Find where the given text appears and provide that cell's center as [x, y] coordinate. 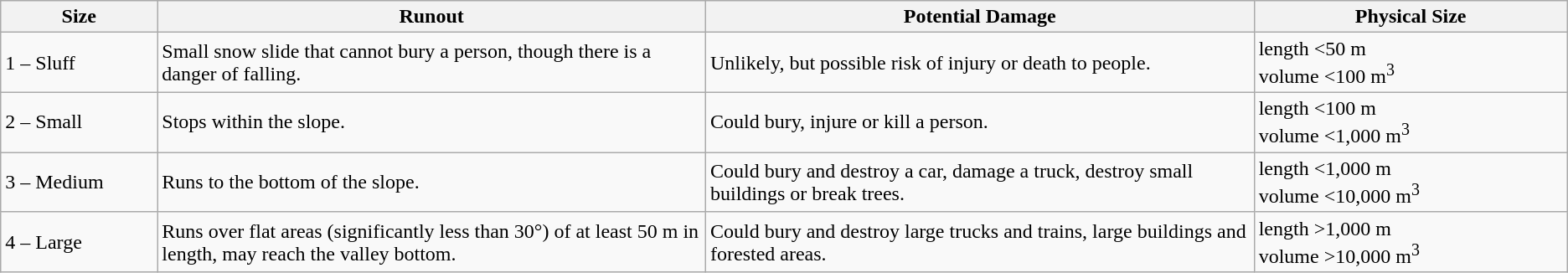
Potential Damage [980, 17]
1 – Sluff [79, 63]
length >1,000 m volume >10,000 m3 [1411, 242]
3 – Medium [79, 183]
Runout [432, 17]
Stops within the slope. [432, 122]
Runs to the bottom of the slope. [432, 183]
Could bury, injure or kill a person. [980, 122]
length <1,000 m volume <10,000 m3 [1411, 183]
Physical Size [1411, 17]
Runs over flat areas (significantly less than 30°) of at least 50 m in length, may reach the valley bottom. [432, 242]
length <100 m volume <1,000 m3 [1411, 122]
Size [79, 17]
4 – Large [79, 242]
2 – Small [79, 122]
Unlikely, but possible risk of injury or death to people. [980, 63]
Could bury and destroy large trucks and trains, large buildings and forested areas. [980, 242]
Could bury and destroy a car, damage a truck, destroy small buildings or break trees. [980, 183]
Small snow slide that cannot bury a person, though there is a danger of falling. [432, 63]
length <50 m volume <100 m3 [1411, 63]
